Extract the (x, y) coordinate from the center of the cell holding the provided text.  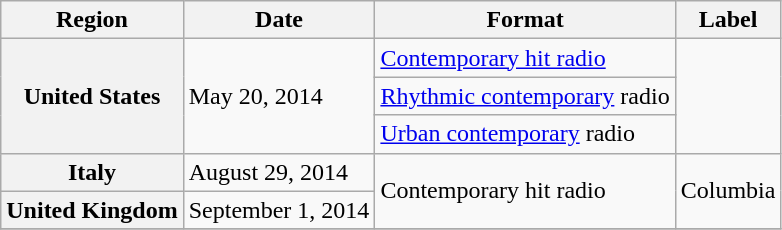
May 20, 2014 (279, 96)
Italy (92, 172)
Columbia (728, 191)
September 1, 2014 (279, 210)
Date (279, 20)
United Kingdom (92, 210)
United States (92, 96)
Rhythmic contemporary radio (525, 96)
Label (728, 20)
Region (92, 20)
Format (525, 20)
August 29, 2014 (279, 172)
Urban contemporary radio (525, 134)
